From the cell containing the given text, extract its center point as [X, Y] coordinate. 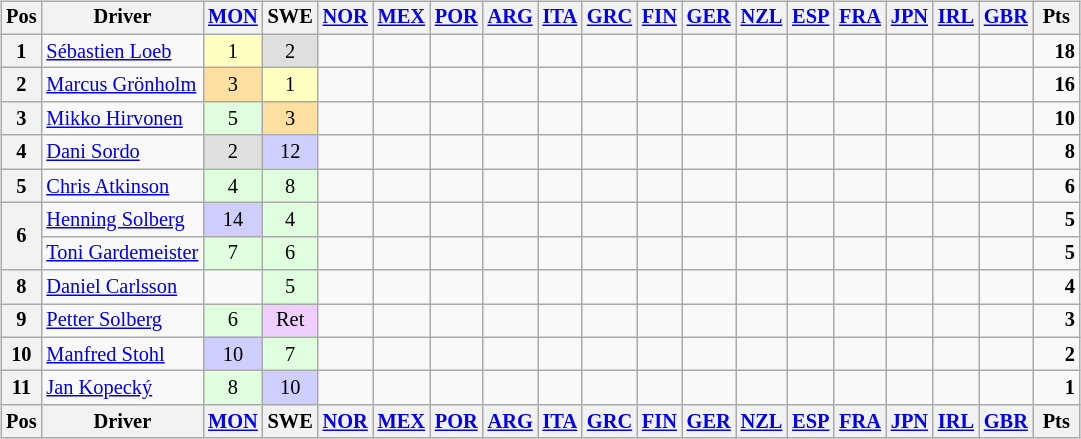
Manfred Stohl [122, 354]
9 [21, 321]
16 [1056, 85]
Petter Solberg [122, 321]
11 [21, 388]
Chris Atkinson [122, 186]
Marcus Grönholm [122, 85]
Sébastien Loeb [122, 51]
Daniel Carlsson [122, 287]
Dani Sordo [122, 152]
Mikko Hirvonen [122, 119]
Ret [290, 321]
18 [1056, 51]
Jan Kopecký [122, 388]
14 [233, 220]
Henning Solberg [122, 220]
12 [290, 152]
Toni Gardemeister [122, 253]
